Determine the [X, Y] coordinate at the center of the cell enclosing the given text.  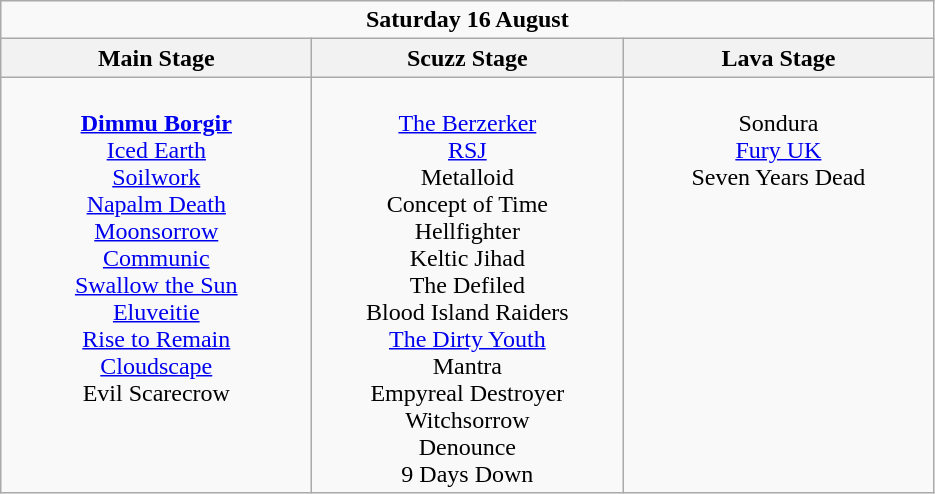
Main Stage [156, 58]
Saturday 16 August [468, 20]
Dimmu Borgir Iced Earth Soilwork Napalm Death Moonsorrow Communic Swallow the Sun Eluveitie Rise to Remain Cloudscape Evil Scarecrow [156, 285]
Sondura Fury UK Seven Years Dead [778, 285]
Scuzz Stage [468, 58]
Lava Stage [778, 58]
